For the text-containing cell, return its midpoint in (X, Y) coordinate format. 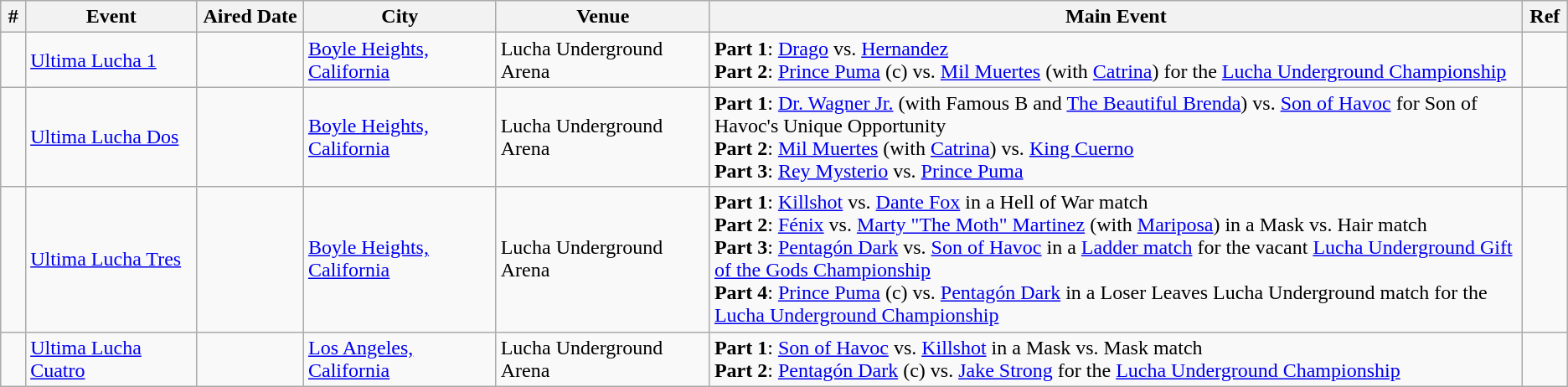
Main Event (1116, 17)
City (400, 17)
Venue (603, 17)
Ultima Lucha Tres (111, 260)
Part 1: Drago vs. HernandezPart 2: Prince Puma (c) vs. Mil Muertes (with Catrina) for the Lucha Underground Championship (1116, 60)
Part 1: Son of Havoc vs. Killshot in a Mask vs. Mask matchPart 2: Pentagón Dark (c) vs. Jake Strong for the Lucha Underground Championship (1116, 359)
Los Angeles, California (400, 359)
# (13, 17)
Ultima Lucha Cuatro (111, 359)
Ref (1545, 17)
Aired Date (250, 17)
Ultima Lucha 1 (111, 60)
Event (111, 17)
Ultima Lucha Dos (111, 137)
